Identify which cell holds the provided text, then report its [X, Y] central coordinate. 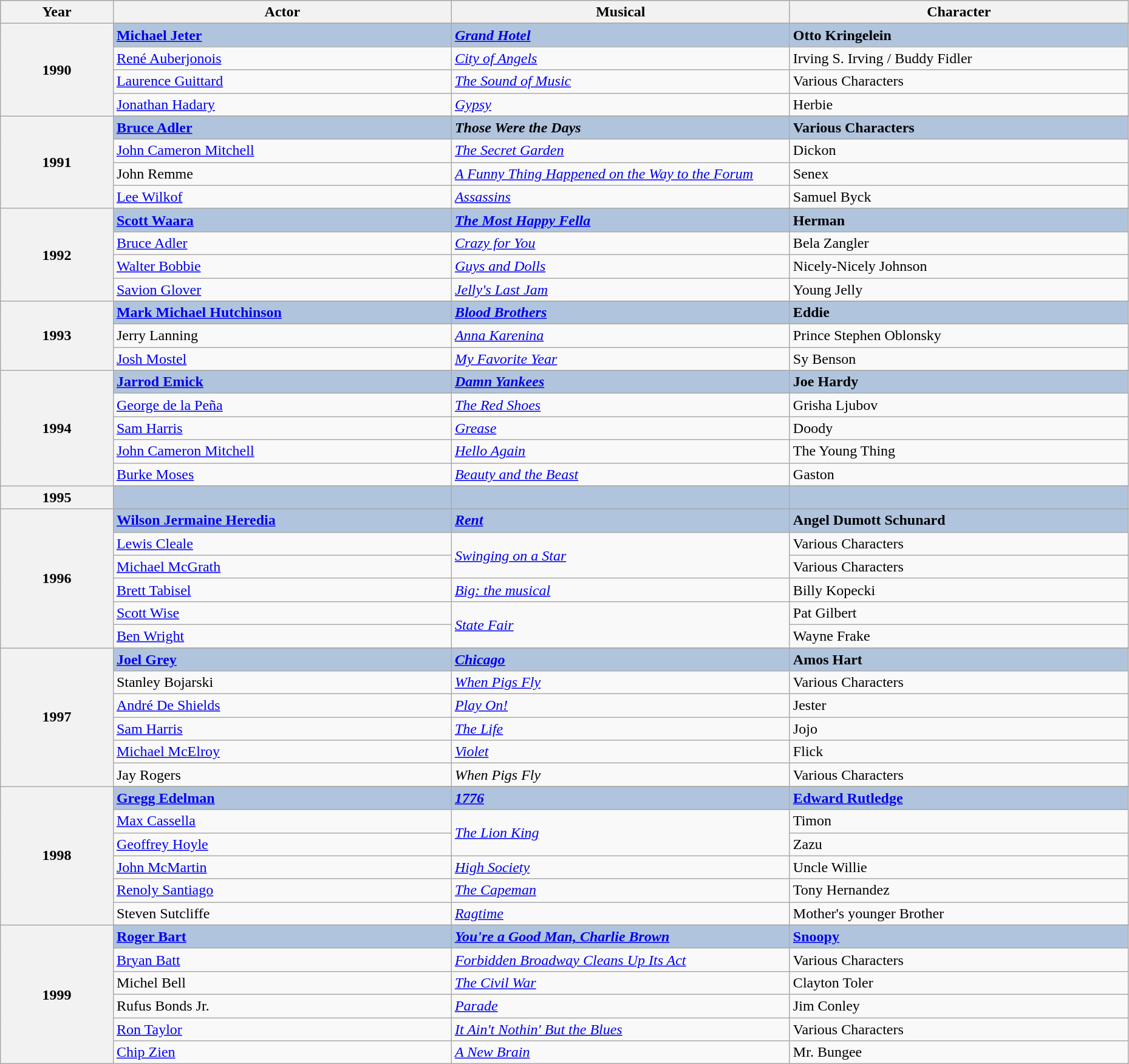
State Fair [621, 624]
Tony Hernandez [958, 890]
Lee Wilkof [282, 197]
Irving S. Irving / Buddy Fidler [958, 58]
Snoopy [958, 936]
Bela Zangler [958, 243]
Mark Michael Hutchinson [282, 313]
Nicely-Nicely Johnson [958, 266]
Ron Taylor [282, 1029]
Uncle Willie [958, 867]
Geoffrey Hoyle [282, 844]
Josh Mostel [282, 359]
George de la Peña [282, 405]
Dickon [958, 151]
Gaston [958, 474]
Jelly's Last Jam [621, 290]
Burke Moses [282, 474]
Grisha Ljubov [958, 405]
Scott Wise [282, 613]
The Secret Garden [621, 151]
Otto Kringelein [958, 35]
City of Angels [621, 58]
Herman [958, 220]
Pat Gilbert [958, 613]
The Capeman [621, 890]
John McMartin [282, 867]
Gregg Edelman [282, 798]
Clayton Toler [958, 983]
Renoly Santiago [282, 890]
Character [958, 12]
Gypsy [621, 104]
Young Jelly [958, 290]
Flick [958, 752]
Swinging on a Star [621, 555]
1990 [57, 70]
Mother's younger Brother [958, 913]
Blood Brothers [621, 313]
Brett Tabisel [282, 590]
Scott Waara [282, 220]
The Red Shoes [621, 405]
Lewis Cleale [282, 544]
Walter Bobbie [282, 266]
1776 [621, 798]
1995 [57, 497]
You're a Good Man, Charlie Brown [621, 936]
John Remme [282, 174]
Max Cassella [282, 821]
Samuel Byck [958, 197]
Actor [282, 12]
A New Brain [621, 1052]
Those Were the Days [621, 128]
Guys and Dolls [621, 266]
Stanley Bojarski [282, 683]
Wayne Frake [958, 636]
1992 [57, 254]
Grease [621, 428]
Forbidden Broadway Cleans Up Its Act [621, 960]
Ragtime [621, 913]
My Favorite Year [621, 359]
Jay Rogers [282, 775]
Jerry Lanning [282, 336]
Timon [958, 821]
Rufus Bonds Jr. [282, 1006]
Chip Zien [282, 1052]
1993 [57, 336]
The Most Happy Fella [621, 220]
Joel Grey [282, 659]
Jim Conley [958, 1006]
Prince Stephen Oblonsky [958, 336]
Ben Wright [282, 636]
Amos Hart [958, 659]
1994 [57, 428]
Chicago [621, 659]
Big: the musical [621, 590]
Michel Bell [282, 983]
Wilson Jermaine Heredia [282, 520]
Savion Glover [282, 290]
1997 [57, 717]
Sy Benson [958, 359]
Angel Dumott Schunard [958, 520]
Hello Again [621, 451]
Jester [958, 706]
The Civil War [621, 983]
Joe Hardy [958, 382]
Michael Jeter [282, 35]
Michael McGrath [282, 567]
Play On! [621, 706]
Rent [621, 520]
1999 [57, 994]
Steven Sutcliffe [282, 913]
Edward Rutledge [958, 798]
Parade [621, 1006]
Billy Kopecki [958, 590]
The Sound of Music [621, 81]
Damn Yankees [621, 382]
Jonathan Hadary [282, 104]
Assassins [621, 197]
André De Shields [282, 706]
1991 [57, 162]
The Lion King [621, 833]
Jojo [958, 729]
1996 [57, 578]
High Society [621, 867]
Doody [958, 428]
Year [57, 12]
Jarrod Emick [282, 382]
The Life [621, 729]
It Ain't Nothin' But the Blues [621, 1029]
Michael McElroy [282, 752]
Anna Karenina [621, 336]
Bryan Batt [282, 960]
Zazu [958, 844]
Grand Hotel [621, 35]
Mr. Bungee [958, 1052]
Crazy for You [621, 243]
Herbie [958, 104]
Beauty and the Beast [621, 474]
Eddie [958, 313]
Violet [621, 752]
The Young Thing [958, 451]
Senex [958, 174]
1998 [57, 856]
Laurence Guittard [282, 81]
Roger Bart [282, 936]
René Auberjonois [282, 58]
A Funny Thing Happened on the Way to the Forum [621, 174]
Musical [621, 12]
